Scan for the cell matching the given text and deliver its (X, Y) coordinate at center. 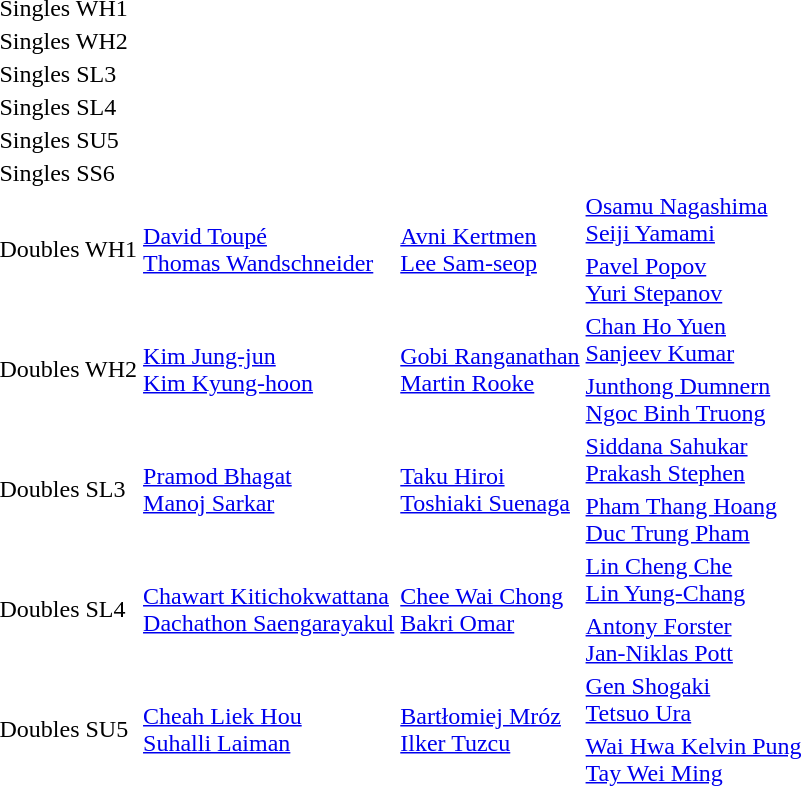
Pramod Bhagat Manoj Sarkar (269, 490)
Taku Hiroi Toshiaki Suenaga (490, 490)
Kim Jung-jun Kim Kyung-hoon (269, 370)
Avni Kertmen Lee Sam-seop (490, 250)
David Toupé Thomas Wandschneider (269, 250)
Gobi Ranganathan Martin Rooke (490, 370)
Chee Wai Chong Bakri Omar (490, 610)
Chawart Kitichokwattana Dachathon Saengarayakul (269, 610)
